Scan for the cell matching the given text and deliver its (x, y) coordinate at center. 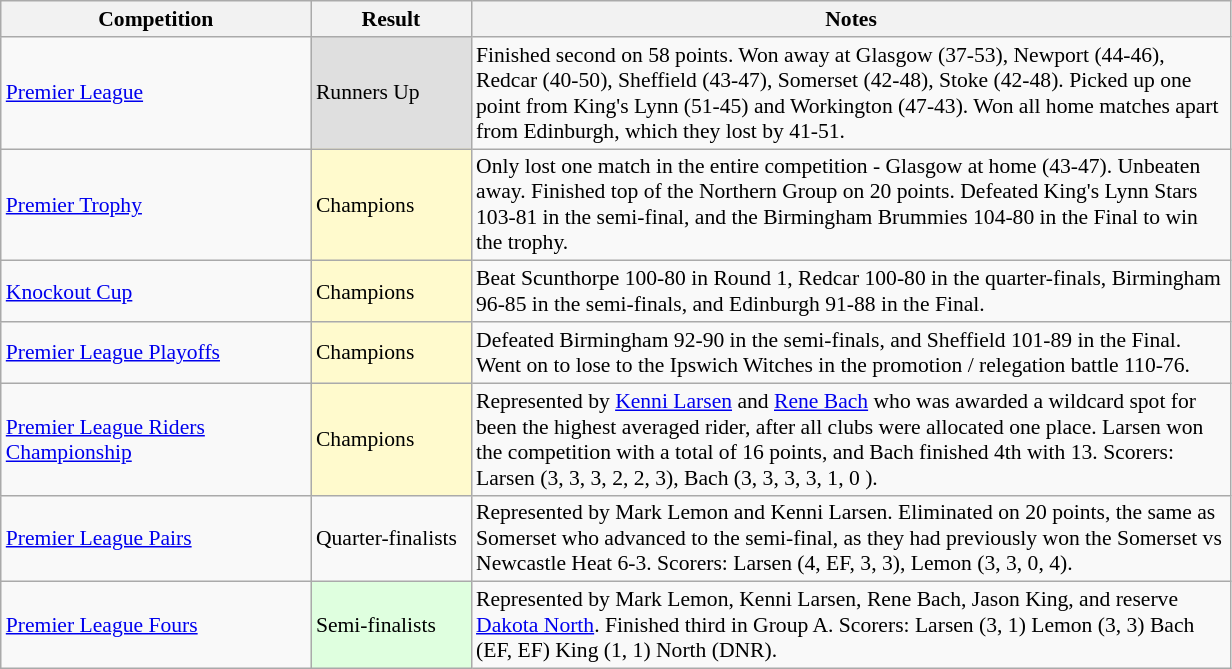
Beat Scunthorpe 100-80 in Round 1, Redcar 100-80 in the quarter-finals, Birmingham 96-85 in the semi-finals, and Edinburgh 91-88 in the Final. (851, 292)
Premier League Fours (156, 626)
Knockout Cup (156, 292)
Notes (851, 19)
Result (391, 19)
Premier League Playoffs (156, 352)
Quarter-finalists (391, 538)
Premier League (156, 93)
Premier League Riders Championship (156, 439)
Premier Trophy (156, 205)
Runners Up (391, 93)
Semi-finalists (391, 626)
Premier League Pairs (156, 538)
Competition (156, 19)
